Return the (X, Y) coordinate for the center point of the cell that contains the specified text.  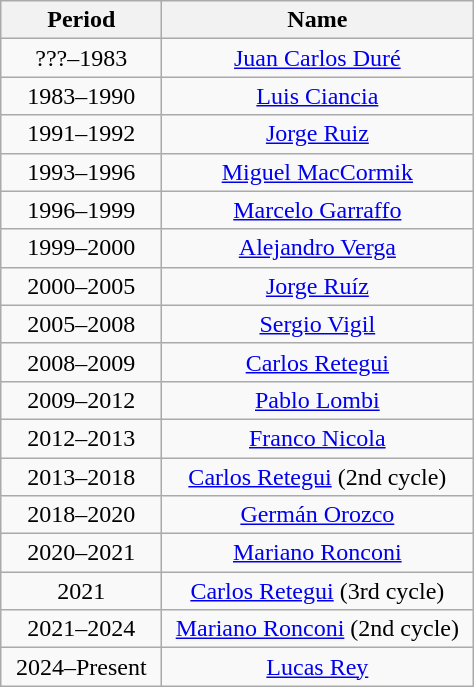
Name (318, 20)
2018–2020 (82, 515)
Lucas Rey (318, 667)
Franco Nicola (318, 438)
Carlos Retegui (318, 362)
Alejandro Verga (318, 248)
2021 (82, 591)
Jorge Ruíz (318, 286)
Juan Carlos Duré (318, 58)
2012–2013 (82, 438)
2005–2008 (82, 324)
2024–Present (82, 667)
Miguel MacCormik (318, 172)
Period (82, 20)
Carlos Retegui (3rd cycle) (318, 591)
???–1983 (82, 58)
Pablo Lombi (318, 400)
Jorge Ruiz (318, 134)
Sergio Vigil (318, 324)
Marcelo Garraffo (318, 210)
1999–2000 (82, 248)
2008–2009 (82, 362)
Mariano Ronconi (2nd cycle) (318, 629)
Mariano Ronconi (318, 553)
1993–1996 (82, 172)
2013–2018 (82, 477)
1996–1999 (82, 210)
2000–2005 (82, 286)
2009–2012 (82, 400)
2021–2024 (82, 629)
Luis Ciancia (318, 96)
2020–2021 (82, 553)
1991–1992 (82, 134)
Carlos Retegui (2nd cycle) (318, 477)
1983–1990 (82, 96)
Germán Orozco (318, 515)
